Return the [X, Y] coordinate for the center point of the cell that contains the specified text.  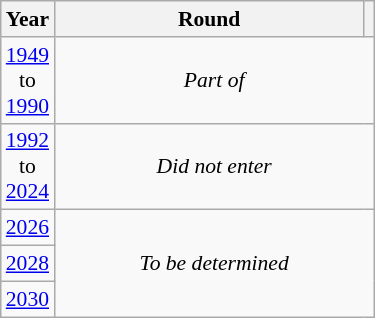
Round [209, 19]
2026 [28, 228]
To be determined [214, 264]
Part of [214, 80]
1992to2024 [28, 166]
Year [28, 19]
2028 [28, 264]
1949to1990 [28, 80]
2030 [28, 299]
Did not enter [214, 166]
